Locate the cell with the specified text and output its (X, Y) center coordinate. 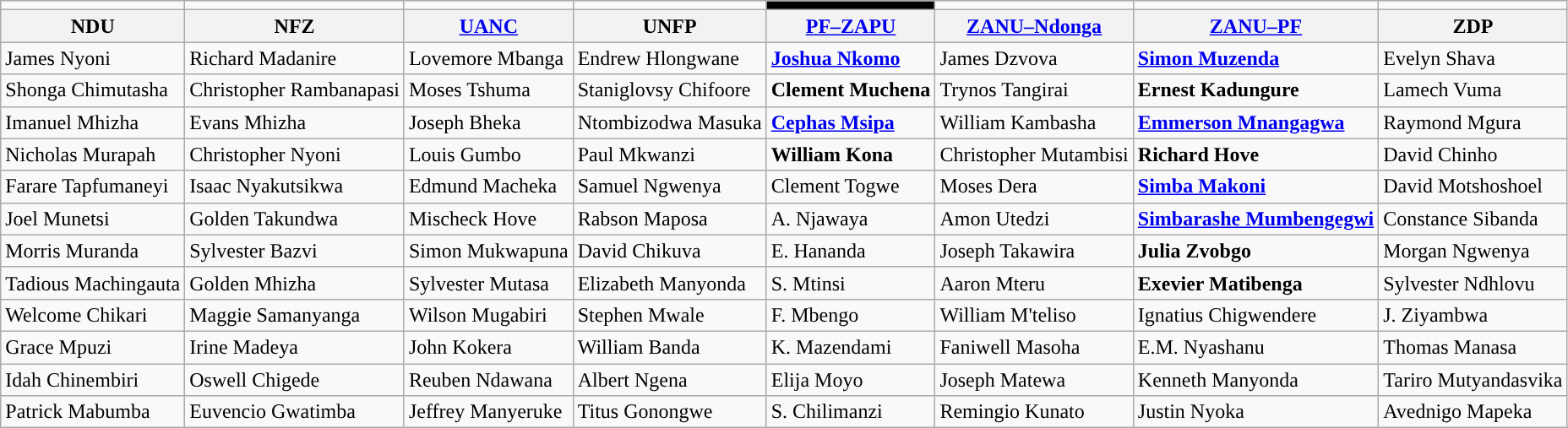
ZDP (1473, 26)
S. Mtinsi (851, 283)
Euvencio Gwatimba (295, 412)
Elizabeth Manyonda (669, 283)
Mischeck Hove (488, 219)
Wilson Mugabiri (488, 315)
David Chikuva (669, 251)
Joseph Matewa (1034, 379)
Trynos Tangirai (1034, 90)
Ignatius Chigwendere (1255, 315)
Elija Moyo (851, 379)
James Dzvova (1034, 58)
K. Mazendami (851, 347)
Christopher Mutambisi (1034, 154)
Titus Gonongwe (669, 412)
Moses Dera (1034, 187)
Clement Togwe (851, 187)
Joel Munetsi (93, 219)
Jeffrey Manyeruke (488, 412)
Christopher Rambanapasi (295, 90)
Ernest Kadungure (1255, 90)
Stephen Mwale (669, 315)
Simba Makoni (1255, 187)
Paul Mkwanzi (669, 154)
Emmerson Mnangagwa (1255, 122)
William Kona (851, 154)
Tadious Machingauta (93, 283)
John Kokera (488, 347)
Oswell Chigede (295, 379)
William Kambasha (1034, 122)
Moses Tshuma (488, 90)
Patrick Mabumba (93, 412)
Evans Mhizha (295, 122)
Simbarashe Mumbengegwi (1255, 219)
Ntombizodwa Masuka (669, 122)
Aaron Mteru (1034, 283)
Thomas Manasa (1473, 347)
Kenneth Manyonda (1255, 379)
Simon Muzenda (1255, 58)
Nicholas Murapah (93, 154)
Constance Sibanda (1473, 219)
NFZ (295, 26)
Welcome Chikari (93, 315)
Imanuel Mhizha (93, 122)
Louis Gumbo (488, 154)
A. Njawaya (851, 219)
UANC (488, 26)
Raymond Mgura (1473, 122)
Staniglovsy Chifoore (669, 90)
Reuben Ndawana (488, 379)
Julia Zvobgo (1255, 251)
Remingio Kunato (1034, 412)
Golden Mhizha (295, 283)
William Banda (669, 347)
Exevier Matibenga (1255, 283)
ZANU–Ndonga (1034, 26)
Joseph Takawira (1034, 251)
Maggie Samanyanga (295, 315)
S. Chilimanzi (851, 412)
Simon Mukwapuna (488, 251)
Christopher Nyoni (295, 154)
Cephas Msipa (851, 122)
Edmund Macheka (488, 187)
Joshua Nkomo (851, 58)
Rabson Maposa (669, 219)
ZANU–PF (1255, 26)
Evelyn Shava (1473, 58)
David Motshoshoel (1473, 187)
Idah Chinembiri (93, 379)
E. Hananda (851, 251)
Shonga Chimutasha (93, 90)
NDU (93, 26)
UNFP (669, 26)
PF–ZAPU (851, 26)
Joseph Bheka (488, 122)
Clement Muchena (851, 90)
Avednigo Mapeka (1473, 412)
J. Ziyambwa (1473, 315)
F. Mbengo (851, 315)
Tariro Mutyandasvika (1473, 379)
Farare Tapfumaneyi (93, 187)
Sylvester Ndhlovu (1473, 283)
Morgan Ngwenya (1473, 251)
Grace Mpuzi (93, 347)
James Nyoni (93, 58)
Irine Madeya (295, 347)
William M'teliso (1034, 315)
Samuel Ngwenya (669, 187)
Golden Takundwa (295, 219)
Sylvester Mutasa (488, 283)
Albert Ngena (669, 379)
E.M. Nyashanu (1255, 347)
Faniwell Masoha (1034, 347)
Richard Madanire (295, 58)
Morris Muranda (93, 251)
Isaac Nyakutsikwa (295, 187)
Justin Nyoka (1255, 412)
David Chinho (1473, 154)
Richard Hove (1255, 154)
Sylvester Bazvi (295, 251)
Amon Utedzi (1034, 219)
Lamech Vuma (1473, 90)
Lovemore Mbanga (488, 58)
Endrew Hlongwane (669, 58)
